Identify which cell holds the provided text, then report its (X, Y) central coordinate. 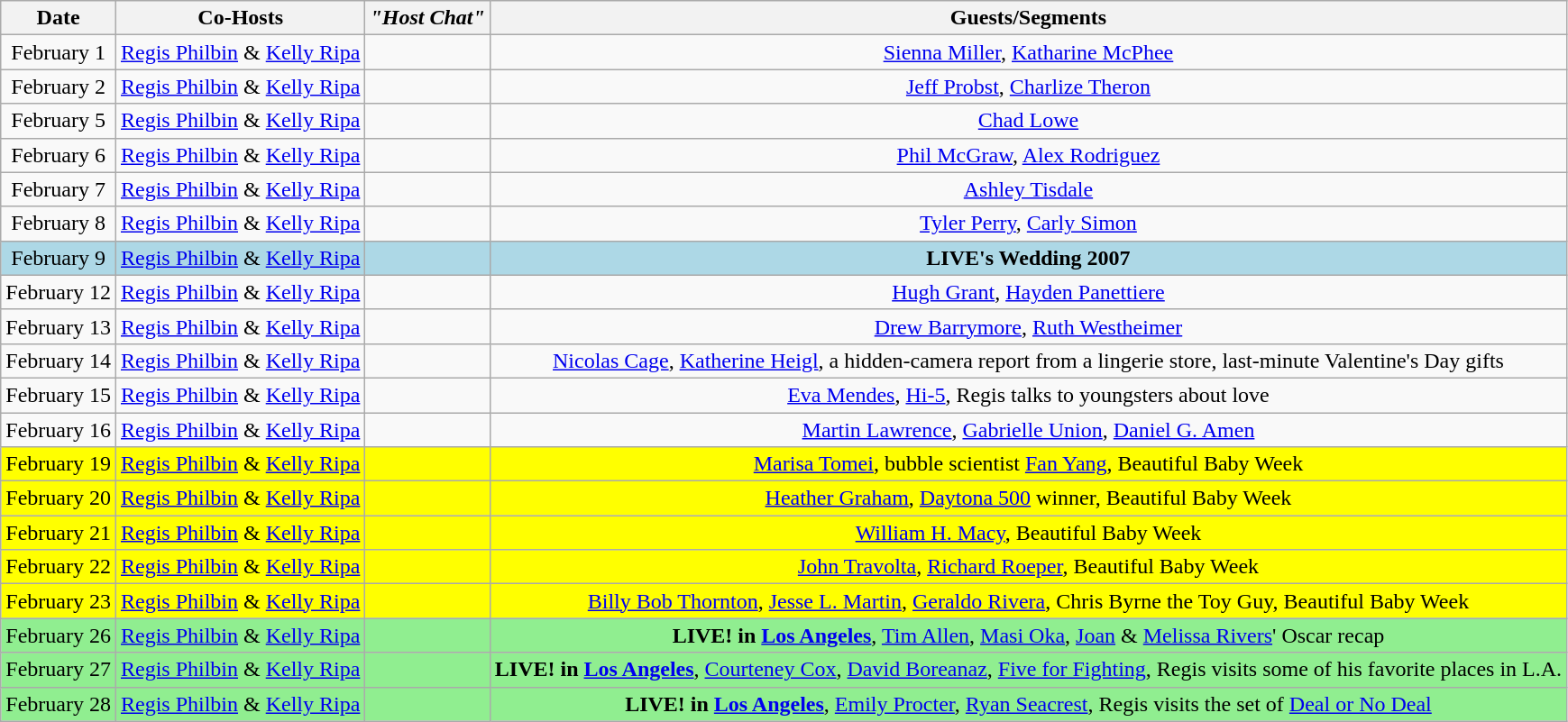
"Host Chat" (427, 18)
Guests/Segments (1028, 18)
February 16 (59, 430)
William H. Macy, Beautiful Baby Week (1028, 533)
Drew Barrymore, Ruth Westheimer (1028, 326)
February 2 (59, 87)
February 22 (59, 567)
John Travolta, Richard Roeper, Beautiful Baby Week (1028, 567)
Phil McGraw, Alex Rodriguez (1028, 155)
LIVE! in Los Angeles, Emily Procter, Ryan Seacrest, Regis visits the set of Deal or No Deal (1028, 704)
February 27 (59, 670)
February 6 (59, 155)
Billy Bob Thornton, Jesse L. Martin, Geraldo Rivera, Chris Byrne the Toy Guy, Beautiful Baby Week (1028, 601)
Eva Mendes, Hi-5, Regis talks to youngsters about love (1028, 395)
February 5 (59, 121)
February 7 (59, 189)
February 12 (59, 292)
Martin Lawrence, Gabrielle Union, Daniel G. Amen (1028, 430)
Sienna Miller, Katharine McPhee (1028, 52)
Marisa Tomei, bubble scientist Fan Yang, Beautiful Baby Week (1028, 464)
Jeff Probst, Charlize Theron (1028, 87)
February 15 (59, 395)
Heather Graham, Daytona 500 winner, Beautiful Baby Week (1028, 498)
February 28 (59, 704)
February 23 (59, 601)
LIVE! in Los Angeles, Tim Allen, Masi Oka, Joan & Melissa Rivers' Oscar recap (1028, 635)
LIVE! in Los Angeles, Courteney Cox, David Boreanaz, Five for Fighting, Regis visits some of his favorite places in L.A. (1028, 670)
February 8 (59, 224)
February 19 (59, 464)
February 9 (59, 258)
LIVE's Wedding 2007 (1028, 258)
Tyler Perry, Carly Simon (1028, 224)
Co-Hosts (240, 18)
February 20 (59, 498)
Date (59, 18)
Chad Lowe (1028, 121)
Ashley Tisdale (1028, 189)
February 14 (59, 361)
February 1 (59, 52)
February 26 (59, 635)
Hugh Grant, Hayden Panettiere (1028, 292)
February 13 (59, 326)
February 21 (59, 533)
Nicolas Cage, Katherine Heigl, a hidden-camera report from a lingerie store, last-minute Valentine's Day gifts (1028, 361)
